Extract the (x, y) coordinate from the center of the cell holding the provided text.  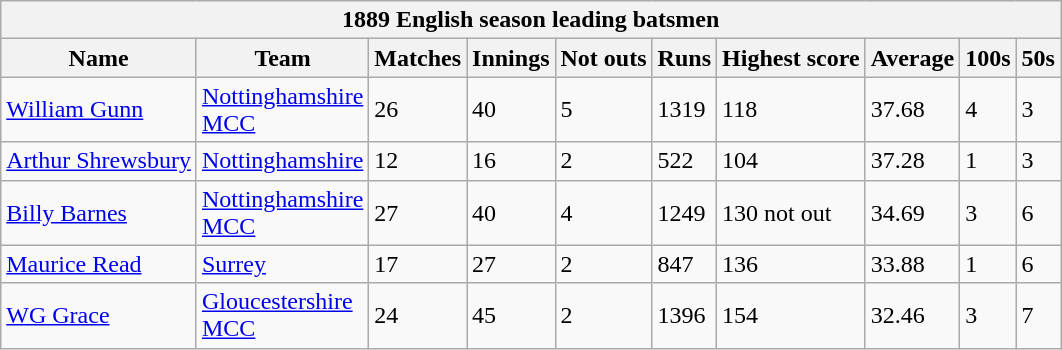
Nottinghamshire (282, 161)
37.68 (912, 110)
GloucestershireMCC (282, 316)
Billy Barnes (99, 212)
5 (604, 110)
154 (792, 316)
Highest score (792, 58)
26 (418, 110)
136 (792, 264)
WG Grace (99, 316)
118 (792, 110)
Innings (511, 58)
Matches (418, 58)
130 not out (792, 212)
Not outs (604, 58)
Arthur Shrewsbury (99, 161)
50s (1038, 58)
Team (282, 58)
45 (511, 316)
17 (418, 264)
12 (418, 161)
16 (511, 161)
Maurice Read (99, 264)
William Gunn (99, 110)
Surrey (282, 264)
7 (1038, 316)
1249 (684, 212)
Name (99, 58)
1889 English season leading batsmen (531, 20)
33.88 (912, 264)
32.46 (912, 316)
34.69 (912, 212)
37.28 (912, 161)
Average (912, 58)
1319 (684, 110)
522 (684, 161)
104 (792, 161)
Runs (684, 58)
24 (418, 316)
1396 (684, 316)
100s (988, 58)
847 (684, 264)
